Output the [X, Y] coordinate of the center of the cell containing the given text.  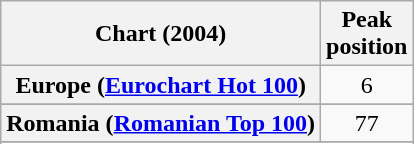
6 [367, 85]
Peakposition [367, 34]
Romania (Romanian Top 100) [161, 123]
77 [367, 123]
Europe (Eurochart Hot 100) [161, 85]
Chart (2004) [161, 34]
